Output the [x, y] coordinate of the center of the cell containing the given text.  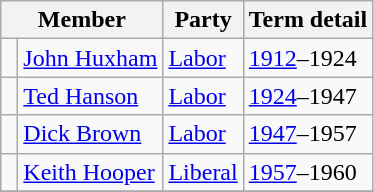
Party [203, 20]
John Huxham [90, 58]
Keith Hooper [90, 172]
1957–1960 [308, 172]
Ted Hanson [90, 96]
1912–1924 [308, 58]
1924–1947 [308, 96]
Liberal [203, 172]
Member [82, 20]
1947–1957 [308, 134]
Term detail [308, 20]
Dick Brown [90, 134]
